Extract the (X, Y) coordinate from the center of the cell holding the provided text.  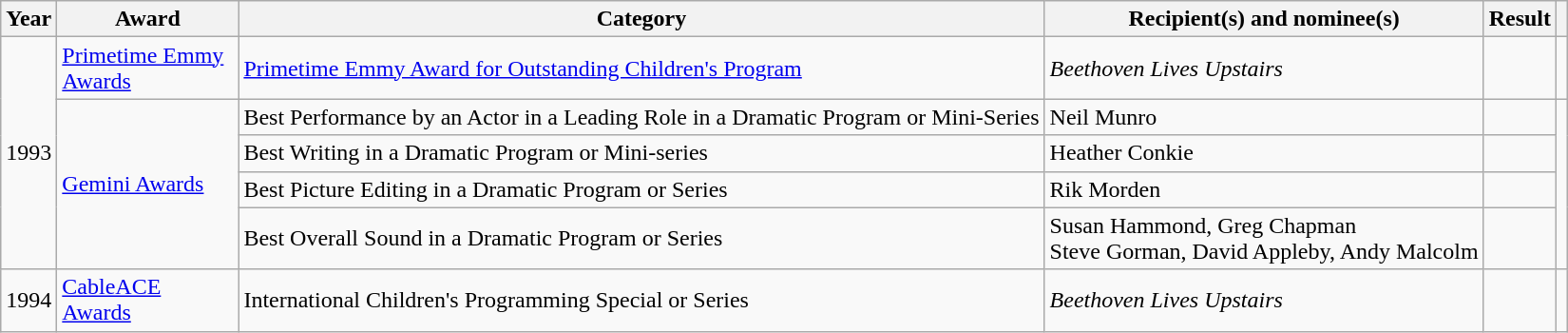
1993 (29, 153)
Best Overall Sound in a Dramatic Program or Series (641, 238)
CableACE Awards (148, 301)
Primetime Emmy Awards (148, 69)
Category (641, 19)
Heather Conkie (1264, 153)
Award (148, 19)
Best Writing in a Dramatic Program or Mini-series (641, 153)
Susan Hammond, Greg ChapmanSteve Gorman, David Appleby, Andy Malcolm (1264, 238)
International Children's Programming Special or Series (641, 301)
Gemini Awards (148, 185)
Rik Morden (1264, 189)
Result (1520, 19)
Primetime Emmy Award for Outstanding Children's Program (641, 69)
Recipient(s) and nominee(s) (1264, 19)
Best Picture Editing in a Dramatic Program or Series (641, 189)
Year (29, 19)
Neil Munro (1264, 117)
Best Performance by an Actor in a Leading Role in a Dramatic Program or Mini-Series (641, 117)
1994 (29, 301)
